From the cell containing the given text, extract its center point as (X, Y) coordinate. 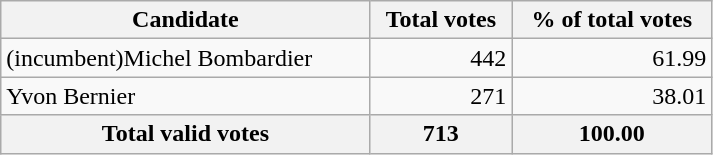
% of total votes (612, 20)
100.00 (612, 134)
713 (441, 134)
Total valid votes (186, 134)
(incumbent)Michel Bombardier (186, 58)
61.99 (612, 58)
Total votes (441, 20)
442 (441, 58)
271 (441, 96)
Candidate (186, 20)
38.01 (612, 96)
Yvon Bernier (186, 96)
